Return (X, Y) of the center of cell containing provided text 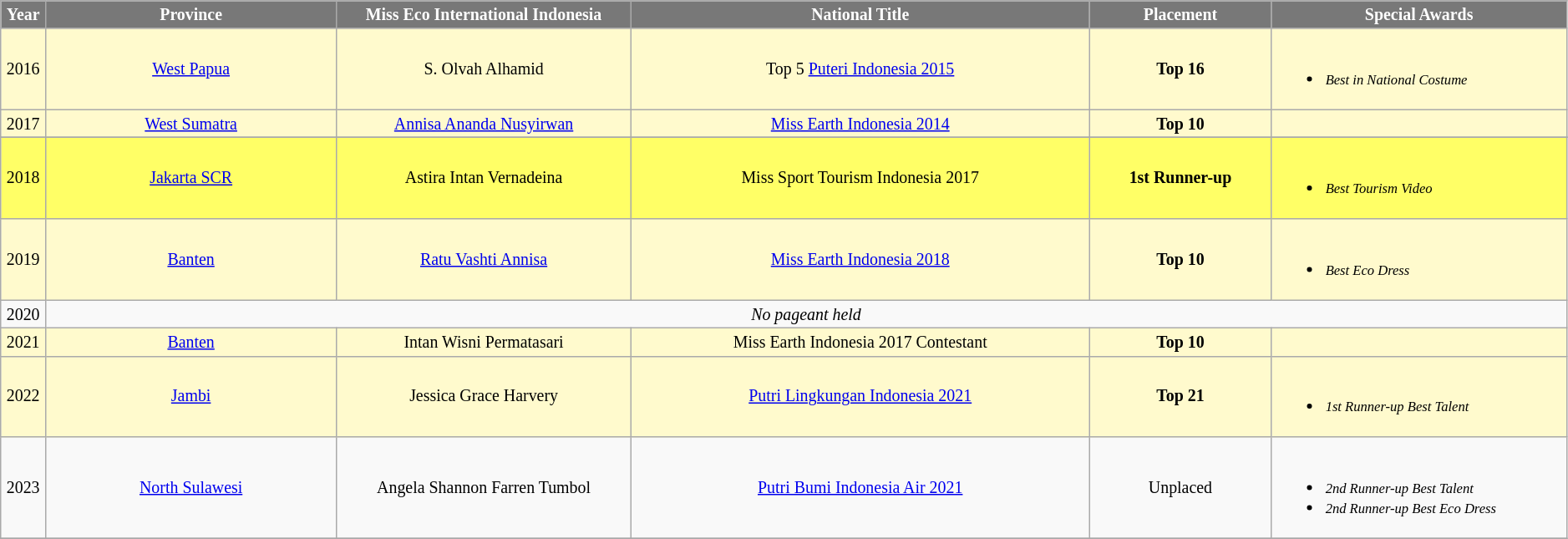
2020 (23, 314)
1st Runner-up Best Talent (1418, 396)
Best Tourism Video (1418, 179)
1st Runner-up (1180, 179)
Miss Earth Indonesia 2018 (860, 259)
No pageant held (807, 314)
Province (191, 15)
S. Olvah Alhamid (485, 69)
Astira Intan Vernadeina (485, 179)
Angela Shannon Farren Tumbol (485, 488)
West Sumatra (191, 124)
Miss Earth Indonesia 2014 (860, 124)
Miss Eco International Indonesia (485, 15)
Top 21 (1180, 396)
Miss Sport Tourism Indonesia 2017 (860, 179)
Ratu Vashti Annisa (485, 259)
Unplaced (1180, 488)
2021 (23, 343)
Placement (1180, 15)
Intan Wisni Permatasari (485, 343)
Top 5 Puteri Indonesia 2015 (860, 69)
2018 (23, 179)
Special Awards (1418, 15)
Top 16 (1180, 69)
Jambi (191, 396)
Miss Earth Indonesia 2017 Contestant (860, 343)
North Sulawesi (191, 488)
2022 (23, 396)
2023 (23, 488)
Putri Lingkungan Indonesia 2021 (860, 396)
Jakarta SCR (191, 179)
Best Eco Dress (1418, 259)
2019 (23, 259)
2017 (23, 124)
Jessica Grace Harvery (485, 396)
Year (23, 15)
West Papua (191, 69)
2nd Runner-up Best Talent2nd Runner-up Best Eco Dress (1418, 488)
Best in National Costume (1418, 69)
Annisa Ananda Nusyirwan (485, 124)
2016 (23, 69)
National Title (860, 15)
Putri Bumi Indonesia Air 2021 (860, 488)
